Output the [X, Y] coordinate of the center of the cell containing the given text.  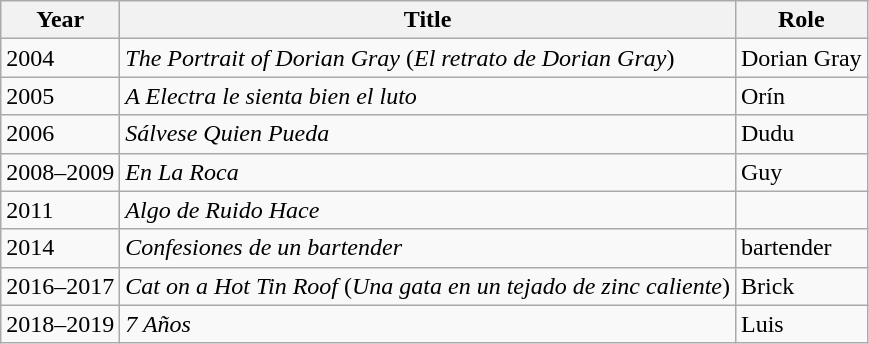
Confesiones de un bartender [428, 248]
A Electra le sienta bien el luto [428, 96]
2016–2017 [60, 286]
En La Roca [428, 172]
2005 [60, 96]
Dudu [801, 134]
7 Años [428, 324]
Year [60, 20]
Guy [801, 172]
2018–2019 [60, 324]
Cat on a Hot Tin Roof (Una gata en un tejado de zinc caliente) [428, 286]
Sálvese Quien Pueda [428, 134]
2014 [60, 248]
bartender [801, 248]
Algo de Ruido Hace [428, 210]
2008–2009 [60, 172]
2011 [60, 210]
Brick [801, 286]
The Portrait of Dorian Gray (El retrato de Dorian Gray) [428, 58]
Orín [801, 96]
2004 [60, 58]
Dorian Gray [801, 58]
2006 [60, 134]
Luis [801, 324]
Role [801, 20]
Title [428, 20]
